From the cell containing the given text, extract its center point as (x, y) coordinate. 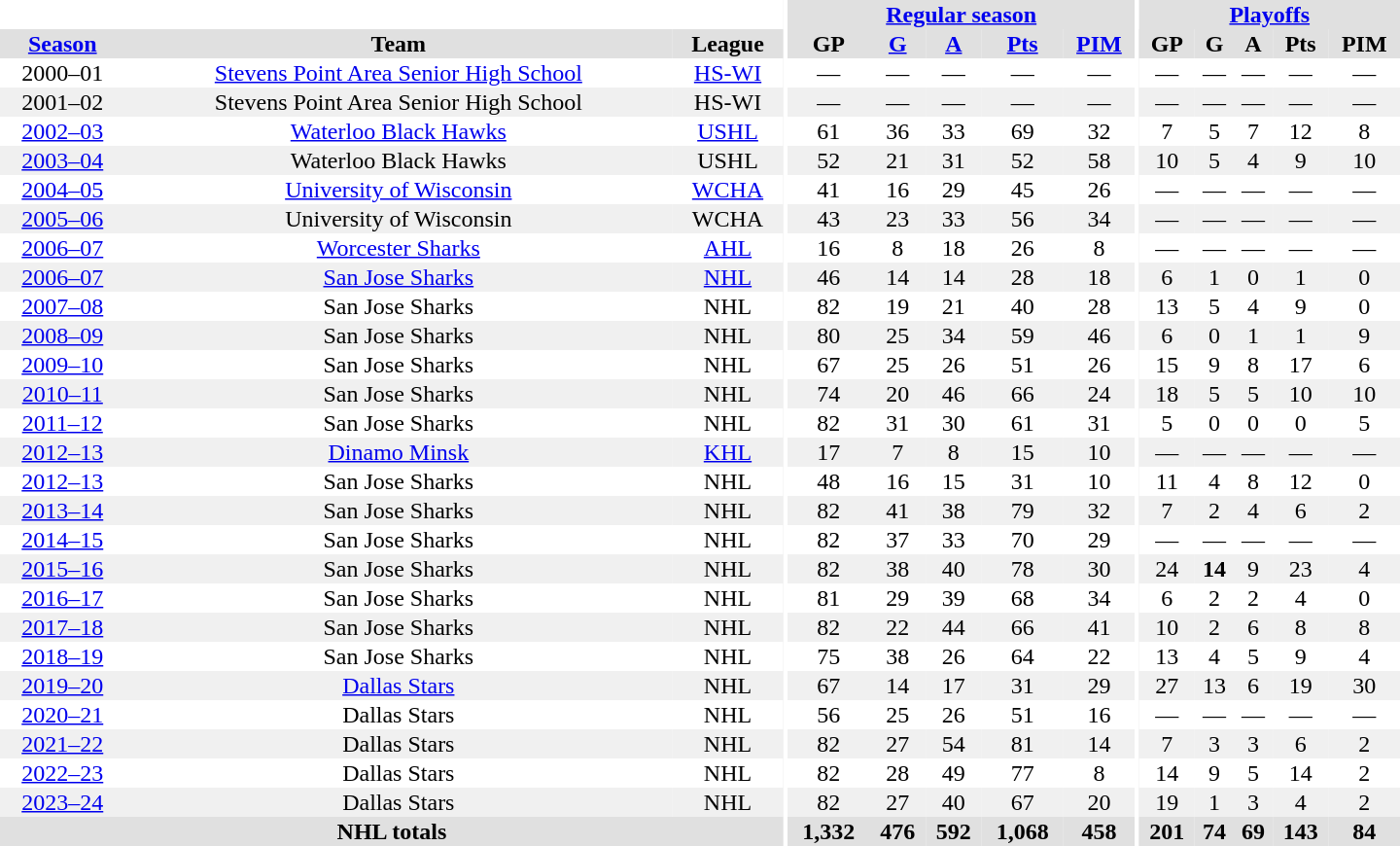
2001–02 (62, 102)
44 (954, 627)
592 (954, 831)
2017–18 (62, 627)
NHL totals (392, 831)
Dinamo Minsk (399, 452)
2008–09 (62, 335)
77 (1023, 773)
2003–04 (62, 160)
78 (1023, 569)
2023–24 (62, 802)
KHL (727, 452)
2015–16 (62, 569)
2010–11 (62, 394)
37 (897, 540)
43 (828, 219)
2014–15 (62, 540)
49 (954, 773)
201 (1168, 831)
1,068 (1023, 831)
2007–08 (62, 306)
AHL (727, 248)
45 (1023, 190)
2005–06 (62, 219)
Worcester Sharks (399, 248)
68 (1023, 598)
2009–10 (62, 365)
2021–22 (62, 744)
2018–19 (62, 656)
54 (954, 744)
48 (828, 481)
Playoffs (1270, 15)
2019–20 (62, 686)
80 (828, 335)
458 (1099, 831)
64 (1023, 656)
2022–23 (62, 773)
84 (1364, 831)
Regular season (961, 15)
70 (1023, 540)
59 (1023, 335)
39 (954, 598)
2020–21 (62, 715)
2002–03 (62, 131)
Team (399, 44)
58 (1099, 160)
Season (62, 44)
75 (828, 656)
2000–01 (62, 73)
2011–12 (62, 423)
36 (897, 131)
2013–14 (62, 511)
476 (897, 831)
2016–17 (62, 598)
79 (1023, 511)
2004–05 (62, 190)
League (727, 44)
11 (1168, 481)
1,332 (828, 831)
143 (1301, 831)
